Determine the [X, Y] coordinate at the center of the cell enclosing the given text.  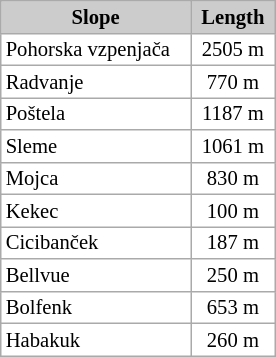
Habakuk [96, 339]
Length [232, 16]
1061 m [232, 146]
Slope [96, 16]
Bolfenk [96, 307]
Bellvue [96, 274]
Kekec [96, 210]
100 m [232, 210]
260 m [232, 339]
Pohorska vzpenjača [96, 49]
Cicibanček [96, 242]
187 m [232, 242]
Poštela [96, 113]
653 m [232, 307]
250 m [232, 274]
Sleme [96, 146]
1187 m [232, 113]
Mojca [96, 178]
2505 m [232, 49]
830 m [232, 178]
770 m [232, 81]
Radvanje [96, 81]
